Output the [x, y] coordinate of the center of the cell containing the given text.  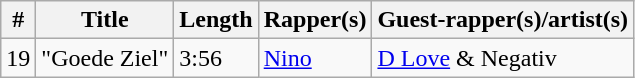
Guest-rapper(s)/artist(s) [503, 20]
D Love & Negativ [503, 58]
Length [216, 20]
Nino [315, 58]
"Goede Ziel" [105, 58]
# [18, 20]
19 [18, 58]
3:56 [216, 58]
Title [105, 20]
Rapper(s) [315, 20]
